Determine the [x, y] coordinate at the center of the cell enclosing the given text.  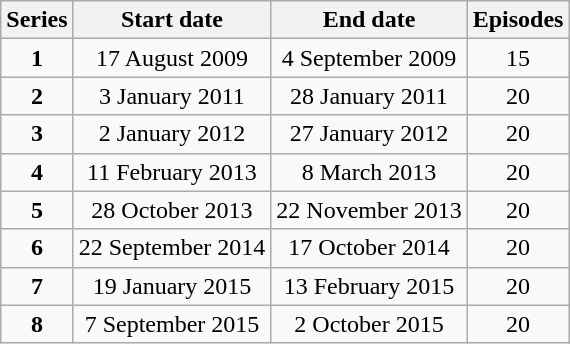
7 September 2015 [172, 324]
6 [37, 248]
2 October 2015 [369, 324]
17 August 2009 [172, 58]
End date [369, 20]
2 [37, 96]
19 January 2015 [172, 286]
28 January 2011 [369, 96]
11 February 2013 [172, 172]
Series [37, 20]
7 [37, 286]
22 November 2013 [369, 210]
2 January 2012 [172, 134]
Episodes [518, 20]
3 January 2011 [172, 96]
22 September 2014 [172, 248]
13 February 2015 [369, 286]
4 [37, 172]
17 October 2014 [369, 248]
15 [518, 58]
3 [37, 134]
4 September 2009 [369, 58]
27 January 2012 [369, 134]
5 [37, 210]
1 [37, 58]
Start date [172, 20]
8 [37, 324]
28 October 2013 [172, 210]
8 March 2013 [369, 172]
